Determine the [x, y] coordinate at the center of the cell enclosing the given text.  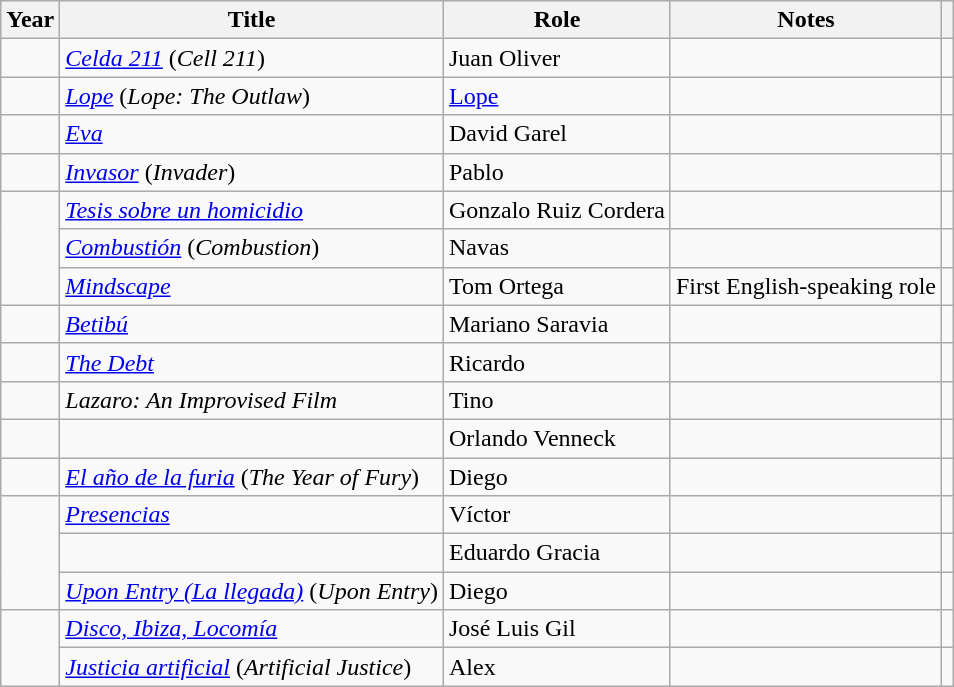
Víctor [556, 515]
Role [556, 20]
José Luis Gil [556, 629]
Year [30, 20]
Invasor (Invader) [252, 172]
Title [252, 20]
The Debt [252, 362]
Combustión (Combustion) [252, 248]
Betibú [252, 324]
Tino [556, 400]
Navas [556, 248]
Presencias [252, 515]
Gonzalo Ruiz Cordera [556, 210]
Notes [806, 20]
Justicia artificial (Artificial Justice) [252, 667]
Mariano Saravia [556, 324]
Eduardo Gracia [556, 553]
Eva [252, 134]
El año de la furia (The Year of Fury) [252, 477]
Tesis sobre un homicidio [252, 210]
Mindscape [252, 286]
Lope [556, 96]
Celda 211 (Cell 211) [252, 58]
Pablo [556, 172]
Lope (Lope: The Outlaw) [252, 96]
Lazaro: An Improvised Film [252, 400]
Orlando Venneck [556, 438]
Juan Oliver [556, 58]
Ricardo [556, 362]
David Garel [556, 134]
Disco, Ibiza, Locomía [252, 629]
Tom Ortega [556, 286]
First English-speaking role [806, 286]
Alex [556, 667]
Upon Entry (La llegada) (Upon Entry) [252, 591]
